Search for the cell housing the specified text and yield its (X, Y) center coordinate. 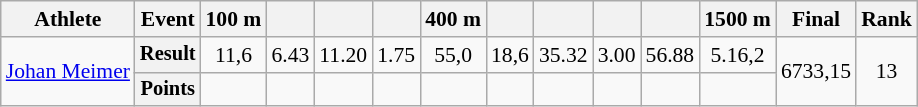
5.16,2 (738, 55)
Johan Meimer (68, 72)
Result (168, 55)
Rank (886, 19)
Final (816, 19)
11.20 (343, 55)
6.43 (290, 55)
1500 m (738, 19)
1.75 (396, 55)
56.88 (670, 55)
3.00 (617, 55)
Event (168, 19)
Points (168, 89)
100 m (234, 19)
6733,15 (816, 72)
Athlete (68, 19)
11,6 (234, 55)
400 m (453, 19)
35.32 (564, 55)
18,6 (510, 55)
13 (886, 72)
55,0 (453, 55)
